Return (x, y) of the center of cell containing provided text 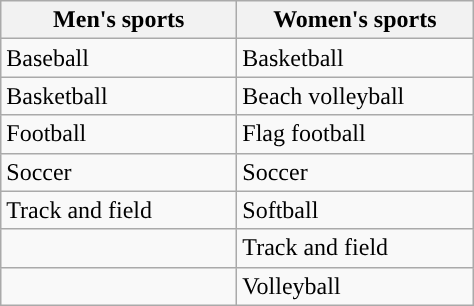
Beach volleyball (355, 96)
Softball (355, 210)
Baseball (119, 58)
Volleyball (355, 286)
Flag football (355, 134)
Men's sports (119, 20)
Women's sports (355, 20)
Football (119, 134)
